Pinpoint the cell where the given text exists, returning its (x, y) midpoint coordinate. 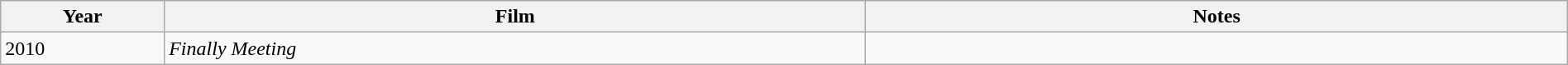
Year (83, 17)
Notes (1217, 17)
Film (515, 17)
Finally Meeting (515, 48)
2010 (83, 48)
